Provide the (x, y) coordinate of the cell's center where the given text is located.  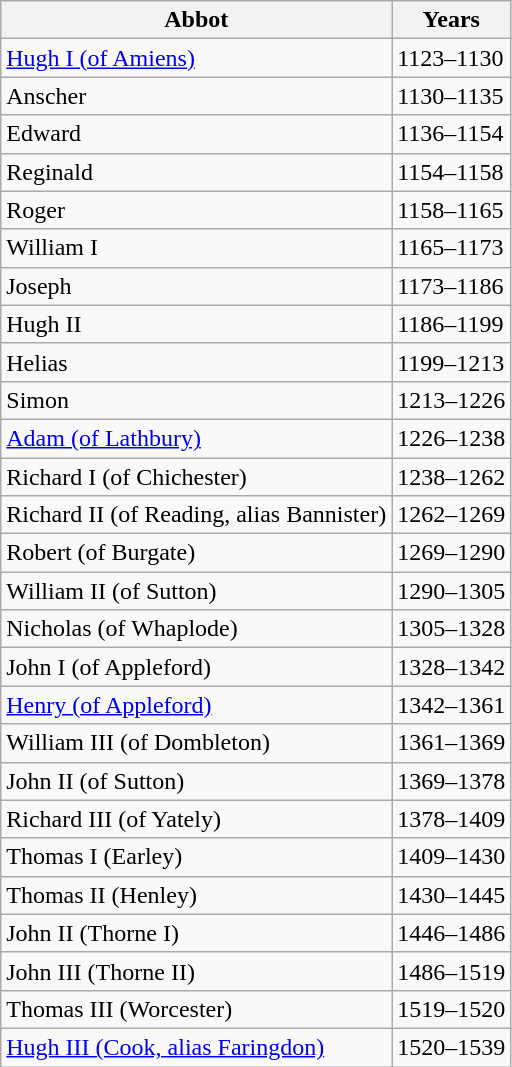
1238–1262 (452, 477)
1154–1158 (452, 172)
Thomas III (Worcester) (196, 1009)
Anscher (196, 96)
1409–1430 (452, 857)
1520–1539 (452, 1047)
William II (of Sutton) (196, 591)
John III (Thorne II) (196, 971)
1158–1165 (452, 210)
1199–1213 (452, 362)
John II (Thorne I) (196, 933)
1430–1445 (452, 895)
Years (452, 20)
1262–1269 (452, 515)
1361–1369 (452, 743)
Roger (196, 210)
Richard II (of Reading, alias Bannister) (196, 515)
Abbot (196, 20)
1130–1135 (452, 96)
1446–1486 (452, 933)
Richard I (of Chichester) (196, 477)
Hugh I (of Amiens) (196, 58)
1519–1520 (452, 1009)
1342–1361 (452, 705)
Reginald (196, 172)
Richard III (of Yately) (196, 819)
Thomas I (Earley) (196, 857)
William I (196, 248)
Henry (of Appleford) (196, 705)
Adam (of Lathbury) (196, 438)
1165–1173 (452, 248)
1213–1226 (452, 400)
1136–1154 (452, 134)
William III (of Dombleton) (196, 743)
1226–1238 (452, 438)
Edward (196, 134)
1123–1130 (452, 58)
Simon (196, 400)
Hugh III (Cook, alias Faringdon) (196, 1047)
Hugh II (196, 324)
John I (of Appleford) (196, 667)
Helias (196, 362)
1305–1328 (452, 629)
Robert (of Burgate) (196, 553)
1369–1378 (452, 781)
Joseph (196, 286)
1378–1409 (452, 819)
1186–1199 (452, 324)
1290–1305 (452, 591)
Nicholas (of Whaplode) (196, 629)
Thomas II (Henley) (196, 895)
1486–1519 (452, 971)
1328–1342 (452, 667)
1173–1186 (452, 286)
1269–1290 (452, 553)
John II (of Sutton) (196, 781)
